For the text-containing cell, return its midpoint in (x, y) coordinate format. 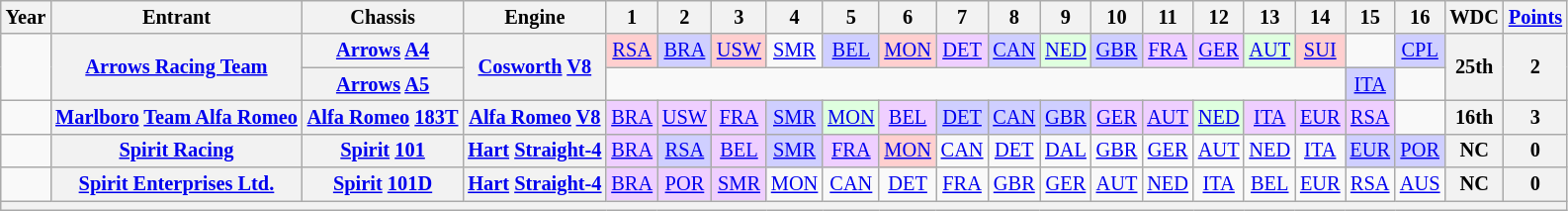
8 (1014, 17)
15 (1369, 17)
Arrows Racing Team (176, 67)
12 (1219, 17)
25th (1474, 67)
DAL (1066, 151)
Spirit Enterprises Ltd. (176, 184)
7 (963, 17)
10 (1117, 17)
1 (632, 17)
Spirit Racing (176, 151)
16th (1474, 117)
11 (1168, 17)
SUI (1320, 51)
9 (1066, 17)
Spirit 101D (384, 184)
Chassis (384, 17)
Arrows A5 (384, 84)
Engine (534, 17)
Entrant (176, 17)
5 (850, 17)
WDC (1474, 17)
Arrows A4 (384, 51)
Alfa Romeo 183T (384, 117)
Points (1535, 17)
Spirit 101 (384, 151)
Alfa Romeo V8 (534, 117)
6 (908, 17)
16 (1420, 17)
13 (1269, 17)
Year (26, 17)
AUS (1420, 184)
Marlboro Team Alfa Romeo (176, 117)
CPL (1420, 51)
4 (795, 17)
Cosworth V8 (534, 67)
14 (1320, 17)
